Extract the [X, Y] coordinate from the center of the cell holding the provided text.  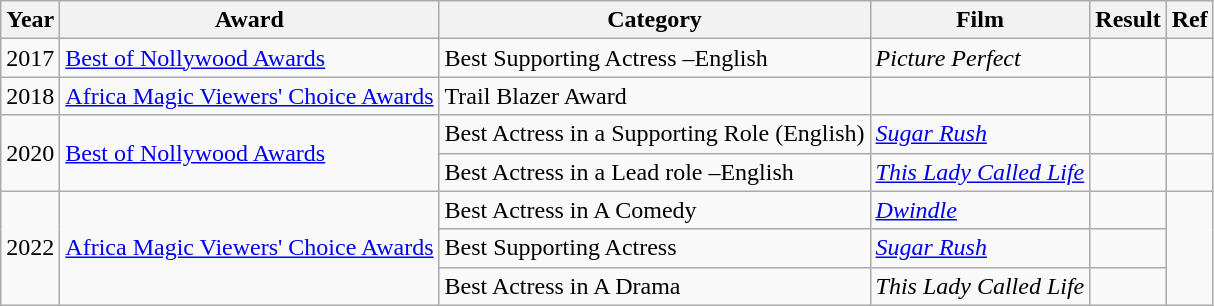
Best Actress in A Comedy [654, 210]
Category [654, 20]
Year [30, 20]
Trail Blazer Award [654, 96]
Dwindle [980, 210]
Ref [1190, 20]
2022 [30, 248]
Result [1128, 20]
Best Actress in a Supporting Role (English) [654, 134]
2018 [30, 96]
Best Supporting Actress –English [654, 58]
Best Actress in a Lead role –English [654, 172]
Picture Perfect [980, 58]
2017 [30, 58]
Best Actress in A Drama [654, 286]
2020 [30, 153]
Award [250, 20]
Film [980, 20]
Best Supporting Actress [654, 248]
